Extract the (x, y) coordinate from the center of the cell holding the provided text.  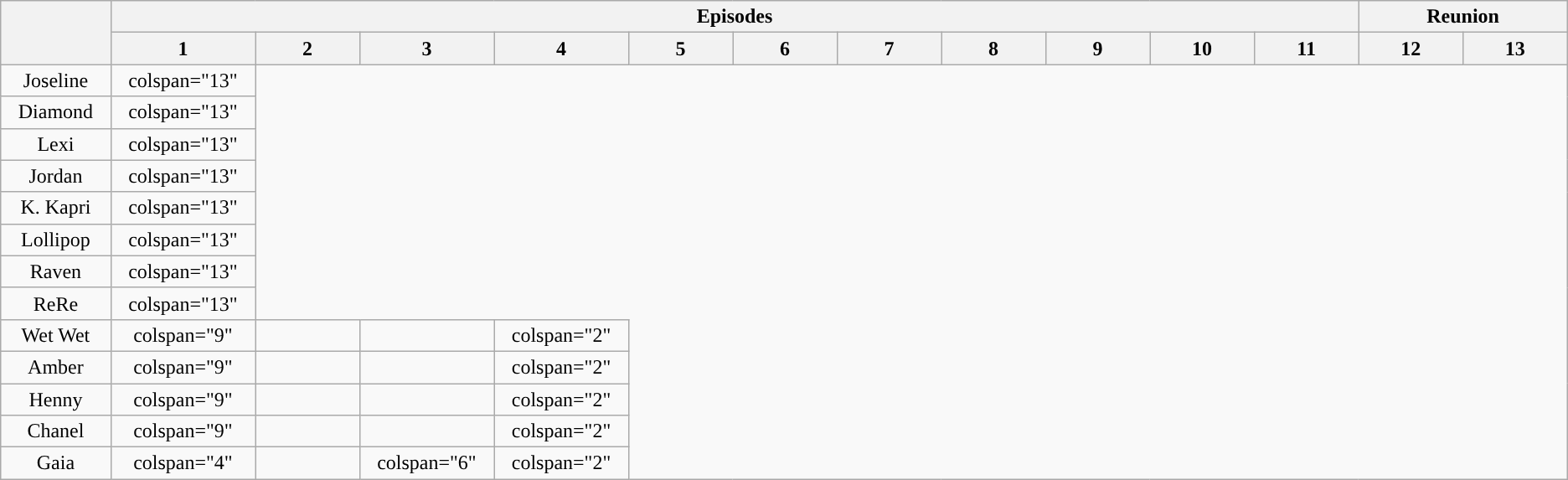
8 (993, 49)
colspan="6" (427, 463)
Wet Wet (55, 335)
Gaia (55, 463)
Amber (55, 367)
2 (308, 49)
Jordan (55, 176)
Episodes (735, 17)
9 (1097, 49)
10 (1203, 49)
11 (1307, 49)
Henny (55, 400)
Reunion (1462, 17)
Raven (55, 271)
Joseline (55, 80)
1 (183, 49)
7 (890, 49)
4 (561, 49)
Diamond (55, 112)
Lexi (55, 144)
K. Kapri (55, 208)
colspan="4" (183, 463)
ReRe (55, 303)
3 (427, 49)
Chanel (55, 431)
Lollipop (55, 240)
6 (786, 49)
12 (1411, 49)
13 (1514, 49)
5 (680, 49)
